Extract the (X, Y) coordinate from the center of the cell holding the provided text.  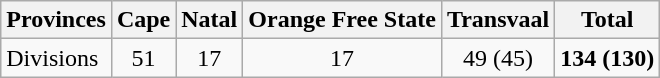
Transvaal (498, 20)
Orange Free State (342, 20)
134 (130) (608, 58)
Natal (210, 20)
Provinces (56, 20)
Cape (143, 20)
51 (143, 58)
49 (45) (498, 58)
Divisions (56, 58)
Total (608, 20)
